Extract the [x, y] coordinate from the center of the cell holding the provided text.  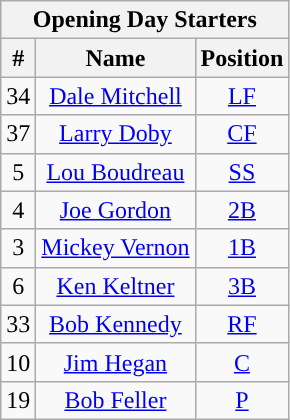
Position [242, 58]
5 [18, 172]
3 [18, 248]
1B [242, 248]
Ken Keltner [116, 286]
P [242, 400]
33 [18, 324]
# [18, 58]
Bob Kennedy [116, 324]
3B [242, 286]
34 [18, 96]
Opening Day Starters [145, 20]
SS [242, 172]
Bob Feller [116, 400]
Mickey Vernon [116, 248]
2B [242, 210]
4 [18, 210]
19 [18, 400]
Larry Doby [116, 134]
6 [18, 286]
CF [242, 134]
Lou Boudreau [116, 172]
Jim Hegan [116, 362]
Name [116, 58]
37 [18, 134]
10 [18, 362]
Joe Gordon [116, 210]
Dale Mitchell [116, 96]
C [242, 362]
RF [242, 324]
LF [242, 96]
